Extract the (x, y) coordinate from the center of the cell holding the provided text.  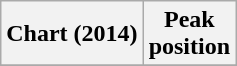
Peakposition (189, 34)
Chart (2014) (72, 34)
